Detect which cell encompasses the target text, then output its (X, Y) center coordinate. 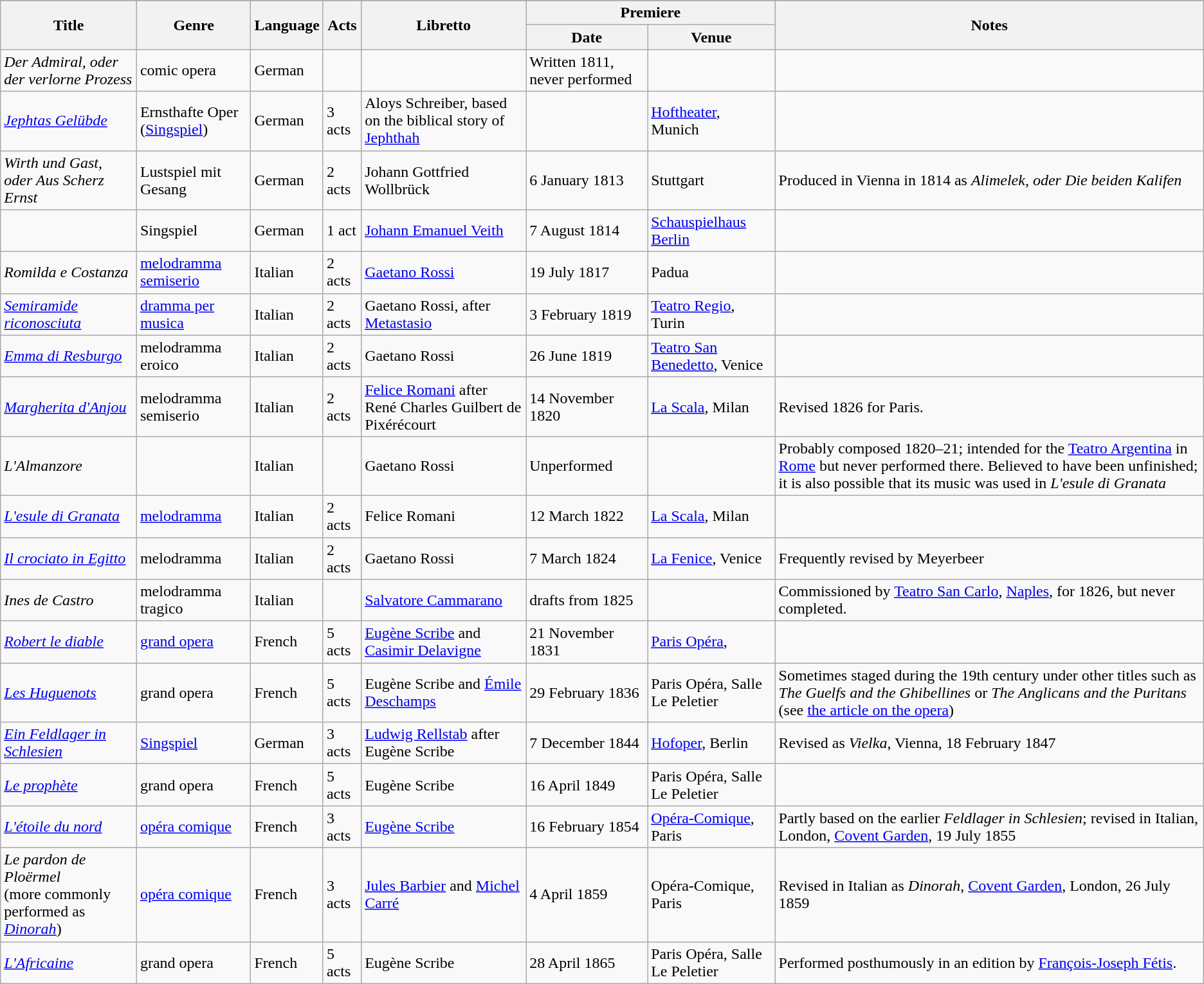
21 November 1831 (587, 642)
29 February 1836 (587, 693)
Frequently revised by Meyerbeer (989, 558)
Premiere (651, 13)
12 March 1822 (587, 516)
Commissioned by Teatro San Carlo, Naples, for 1826, but never completed. (989, 601)
melodramma tragico (194, 601)
Paris Opéra, (711, 642)
Libretto (444, 25)
6 January 1813 (587, 180)
Padua (711, 273)
Semiramide riconosciuta (69, 314)
7 March 1824 (587, 558)
L'esule di Granata (69, 516)
16 April 1849 (587, 785)
Felice Romani after René Charles Guilbert de Pixérécourt (444, 406)
Les Huguenots (69, 693)
La Fenice, Venice (711, 558)
L'étoile du nord (69, 827)
Johann Gottfried Wollbrück (444, 180)
Date (587, 37)
3 February 1819 (587, 314)
Revised 1826 for Paris. (989, 406)
26 June 1819 (587, 356)
Le pardon de Ploërmel(more commonly performed as Dinorah) (69, 895)
Revised as Vielka, Vienna, 18 February 1847 (989, 743)
Written 1811, never performed (587, 71)
Felice Romani (444, 516)
Acts (342, 25)
Johann Emanuel Veith (444, 230)
7 August 1814 (587, 230)
Hoftheater, Munich (711, 121)
Venue (711, 37)
Eugène Scribe and Émile Deschamps (444, 693)
Ein Feldlager in Schlesien (69, 743)
Salvatore Cammarano (444, 601)
4 April 1859 (587, 895)
Gaetano Rossi, after Metastasio (444, 314)
Produced in Vienna in 1814 as Alimelek, oder Die beiden Kalifen (989, 180)
Language (287, 25)
Ernsthafte Oper (Singspiel) (194, 121)
28 April 1865 (587, 962)
drafts from 1825 (587, 601)
Notes (989, 25)
comic opera (194, 71)
Il crociato in Egitto (69, 558)
7 December 1844 (587, 743)
Performed posthumously in an edition by François-Joseph Fétis. (989, 962)
L'Africaine (69, 962)
Wirth und Gast, oder Aus Scherz Ernst (69, 180)
1 act (342, 230)
14 November 1820 (587, 406)
Stuttgart (711, 180)
Emma di Resburgo (69, 356)
Le prophète (69, 785)
L'Almanzore (69, 466)
Title (69, 25)
Jephtas Gelübde (69, 121)
Genre (194, 25)
Robert le diable (69, 642)
Ludwig Rellstab after Eugène Scribe (444, 743)
Ines de Castro (69, 601)
Eugène Scribe and Casimir Delavigne (444, 642)
dramma per musica (194, 314)
Romilda e Costanza (69, 273)
Teatro Regio, Turin (711, 314)
Partly based on the earlier Feldlager in Schlesien; revised in Italian, London, Covent Garden, 19 July 1855 (989, 827)
melodramma eroico (194, 356)
Hofoper, Berlin (711, 743)
Der Admiral, oder der verlorne Prozess (69, 71)
19 July 1817 (587, 273)
Aloys Schreiber, based on the biblical story of Jephthah (444, 121)
Teatro San Benedetto, Venice (711, 356)
Lustspiel mit Gesang (194, 180)
Schauspielhaus Berlin (711, 230)
Jules Barbier and Michel Carré (444, 895)
Revised in Italian as Dinorah, Covent Garden, London, 26 July 1859 (989, 895)
Unperformed (587, 466)
16 February 1854 (587, 827)
Margherita d'Anjou (69, 406)
